Return (X, Y) of the center of cell containing provided text 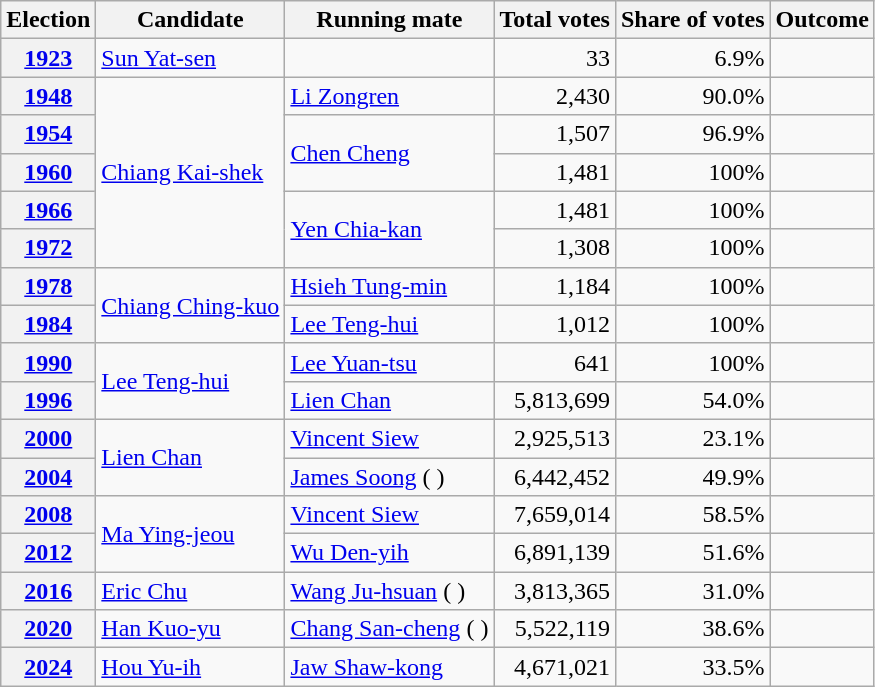
90.0% (692, 96)
Running mate (390, 20)
Jaw Shaw-kong (390, 667)
33.5% (692, 667)
Chiang Kai-shek (190, 172)
1,308 (555, 248)
Total votes (555, 20)
1960 (48, 172)
1990 (48, 362)
58.5% (692, 515)
Election (48, 20)
Chen Cheng (390, 153)
Li Zongren (390, 96)
Chang San-cheng ( ) (390, 629)
Candidate (190, 20)
Yen Chia-kan (390, 229)
51.6% (692, 553)
4,671,021 (555, 667)
Share of votes (692, 20)
1,507 (555, 134)
1923 (48, 58)
23.1% (692, 438)
6.9% (692, 58)
2016 (48, 591)
1948 (48, 96)
1,012 (555, 324)
Outcome (822, 20)
Lee Yuan-tsu (390, 362)
Chiang Ching-kuo (190, 305)
1972 (48, 248)
2,925,513 (555, 438)
6,442,452 (555, 477)
3,813,365 (555, 591)
Ma Ying-jeou (190, 534)
33 (555, 58)
5,813,699 (555, 400)
2024 (48, 667)
1984 (48, 324)
Wang Ju-hsuan ( ) (390, 591)
Wu Den-yih (390, 553)
1966 (48, 210)
96.9% (692, 134)
6,891,139 (555, 553)
Sun Yat-sen (190, 58)
7,659,014 (555, 515)
1978 (48, 286)
Hou Yu-ih (190, 667)
2008 (48, 515)
2004 (48, 477)
1,184 (555, 286)
James Soong ( ) (390, 477)
1996 (48, 400)
49.9% (692, 477)
2020 (48, 629)
54.0% (692, 400)
5,522,119 (555, 629)
Eric Chu (190, 591)
2012 (48, 553)
Han Kuo-yu (190, 629)
Hsieh Tung-min (390, 286)
38.6% (692, 629)
1954 (48, 134)
2,430 (555, 96)
641 (555, 362)
2000 (48, 438)
31.0% (692, 591)
